Detect which cell encompasses the target text, then output its (x, y) center coordinate. 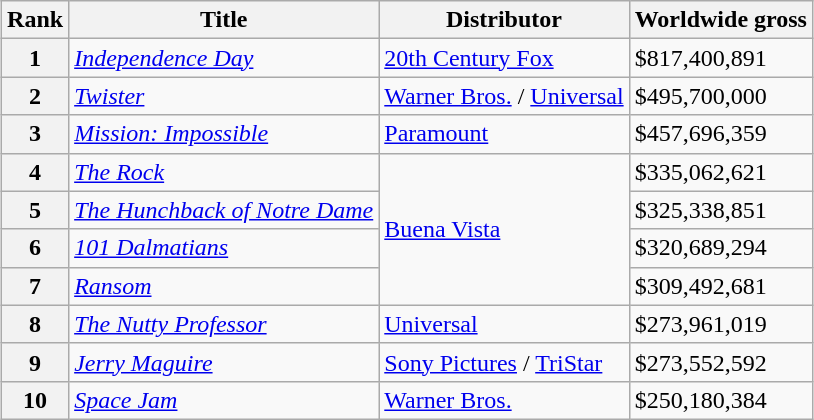
$273,961,019 (720, 324)
Sony Pictures / TriStar (504, 362)
10 (36, 400)
The Rock (224, 172)
Paramount (504, 134)
$320,689,294 (720, 248)
Warner Bros. (504, 400)
5 (36, 210)
Buena Vista (504, 229)
$309,492,681 (720, 286)
$273,552,592 (720, 362)
6 (36, 248)
Ransom (224, 286)
Twister (224, 96)
20th Century Fox (504, 58)
101 Dalmatians (224, 248)
3 (36, 134)
The Hunchback of Notre Dame (224, 210)
The Nutty Professor (224, 324)
2 (36, 96)
8 (36, 324)
7 (36, 286)
1 (36, 58)
$335,062,621 (720, 172)
9 (36, 362)
Title (224, 20)
$495,700,000 (720, 96)
Mission: Impossible (224, 134)
$817,400,891 (720, 58)
Worldwide gross (720, 20)
Jerry Maguire (224, 362)
4 (36, 172)
Rank (36, 20)
Independence Day (224, 58)
$250,180,384 (720, 400)
$457,696,359 (720, 134)
Warner Bros. / Universal (504, 96)
Distributor (504, 20)
Space Jam (224, 400)
$325,338,851 (720, 210)
Universal (504, 324)
